Identify which cell holds the provided text, then report its (x, y) central coordinate. 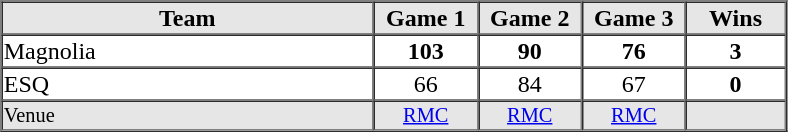
Game 2 (530, 18)
Game 3 (634, 18)
90 (530, 50)
Team (188, 18)
3 (736, 50)
ESQ (188, 84)
Venue (188, 115)
66 (426, 84)
103 (426, 50)
Wins (736, 18)
76 (634, 50)
Game 1 (426, 18)
67 (634, 84)
0 (736, 84)
Magnolia (188, 50)
84 (530, 84)
